From the cell containing the given text, extract its center point as (X, Y) coordinate. 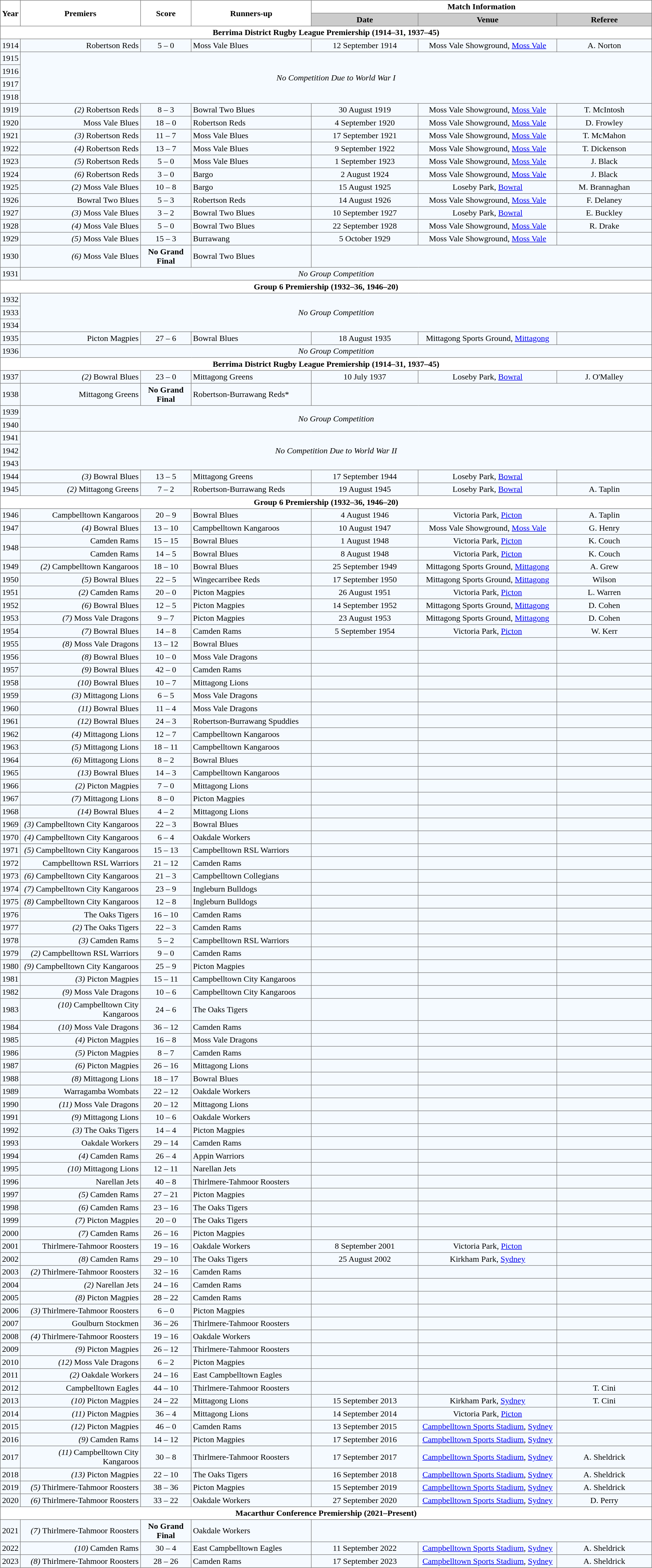
1967 (10, 799)
D. Perry (604, 1500)
2009 (10, 1349)
L. Warren (604, 593)
25 September 1949 (365, 567)
13 – 7 (166, 148)
(6) Thirlmere-Tahmoor Roosters (80, 1500)
14 – 12 (166, 1439)
1974 (10, 889)
(4) Robertson Reds (80, 148)
1941 (10, 438)
42 – 0 (166, 670)
1914 (10, 45)
(8) Campbelltown City Kangaroos (80, 902)
16 – 8 (166, 1040)
26 – 4 (166, 1156)
1992 (10, 1130)
(12) Picton Magpies (80, 1427)
18 August 1935 (365, 338)
(3) Thirlmere-Tahmoor Roosters (80, 1311)
14 – 3 (166, 773)
46 – 0 (166, 1427)
27 September 2020 (365, 1500)
14 – 5 (166, 554)
(8) Picton Magpies (80, 1298)
24 – 22 (166, 1401)
9 – 0 (166, 953)
18 – 17 (166, 1079)
(6) Robertson Reds (80, 174)
(3) Moss Vale Blues (80, 213)
17 September 1921 (365, 136)
8 – 0 (166, 799)
1946 (10, 515)
6 – 0 (166, 1311)
2006 (10, 1311)
18 – 0 (166, 123)
1926 (10, 200)
1973 (10, 876)
8 – 7 (166, 1053)
1945 (10, 489)
Campbelltown Eagles (80, 1388)
40 – 8 (166, 1182)
(9) Mittagong Lions (80, 1117)
7 – 2 (166, 489)
1994 (10, 1156)
1959 (10, 696)
(4) Camden Rams (80, 1156)
(12) Bowral Blues (80, 721)
2016 (10, 1439)
23 – 9 (166, 889)
15 – 13 (166, 850)
15 – 15 (166, 541)
1949 (10, 567)
T. McMahon (604, 136)
7 – 0 (166, 786)
1929 (10, 239)
(2) Bowral Blues (80, 377)
1942 (10, 451)
1986 (10, 1053)
1972 (10, 863)
1936 (10, 351)
(7) Picton Magpies (80, 1221)
Campbelltown Collegians (251, 876)
1968 (10, 811)
1989 (10, 1092)
(8) Thirlmere-Tahmoor Roosters (80, 1561)
1966 (10, 786)
29 – 14 (166, 1143)
4 September 1920 (365, 123)
A. Norton (604, 45)
(9) Moss Vale Dragons (80, 992)
(6) Bowral Blues (80, 605)
1990 (10, 1104)
1996 (10, 1182)
1961 (10, 721)
13 – 10 (166, 528)
Venue (488, 20)
(2) Robertson Reds (80, 110)
2007 (10, 1324)
(6) Moss Vale Blues (80, 256)
26 August 1951 (365, 593)
(5) Bowral Blues (80, 579)
15 – 3 (166, 239)
(4) Campbelltown City Kangaroos (80, 837)
2013 (10, 1401)
28 – 26 (166, 1561)
20 – 9 (166, 515)
1956 (10, 657)
2018 (10, 1475)
Burrawang (251, 239)
1982 (10, 992)
(2) The Oaks Tigers (80, 928)
22 September 1928 (365, 226)
2011 (10, 1375)
1980 (10, 966)
(4) Bowral Blues (80, 528)
30 – 4 (166, 1548)
2015 (10, 1427)
1997 (10, 1195)
1927 (10, 213)
Macarthur Conference Premiership (2021–Present) (326, 1513)
2012 (10, 1388)
13 – 5 (166, 476)
8 August 1948 (365, 554)
(4) Mittagong Lions (80, 734)
(11) Moss Vale Dragons (80, 1104)
(7) Campbelltown City Kangaroos (80, 889)
(5) Mittagong Lions (80, 747)
5 September 1954 (365, 631)
(9) Campbelltown City Kangaroos (80, 966)
1930 (10, 256)
6 – 5 (166, 696)
1995 (10, 1169)
1953 (10, 618)
(2) Narellan Jets (80, 1285)
32 – 16 (166, 1272)
1988 (10, 1079)
(5) Moss Vale Blues (80, 239)
1933 (10, 312)
1921 (10, 136)
8 September 2001 (365, 1246)
16 – 10 (166, 915)
23 August 1953 (365, 618)
2000 (10, 1233)
1948 (10, 547)
27 – 6 (166, 338)
J. O'Malley (604, 377)
1976 (10, 915)
10 July 1937 (365, 377)
38 – 36 (166, 1488)
(8) Camden Rams (80, 1259)
30 August 1919 (365, 110)
1916 (10, 71)
(3) Campbelltown City Kangaroos (80, 825)
F. Delaney (604, 200)
11 September 2022 (365, 1548)
1928 (10, 226)
23 – 0 (166, 377)
(3) Picton Magpies (80, 979)
20 – 12 (166, 1104)
(8) Bowral Blues (80, 657)
1991 (10, 1117)
(5) Campbelltown City Kangaroos (80, 850)
25 August 2002 (365, 1259)
(7) Bowral Blues (80, 631)
14 September 1952 (365, 605)
(10) Bowral Blues (80, 683)
11 – 4 (166, 708)
(14) Bowral Blues (80, 811)
(3) Mittagong Lions (80, 696)
(11) Campbelltown City Kangaroos (80, 1457)
(4) Thirlmere-Tahmoor Roosters (80, 1336)
14 September 2014 (365, 1414)
(10) Mittagong Lions (80, 1169)
28 – 22 (166, 1298)
1955 (10, 644)
13 September 2015 (365, 1427)
2008 (10, 1336)
1999 (10, 1221)
(7) Mittagong Lions (80, 799)
1938 (10, 394)
6 – 4 (166, 837)
(5) Picton Magpies (80, 1053)
(5) Robertson Reds (80, 162)
1951 (10, 593)
15 September 2019 (365, 1488)
1969 (10, 825)
1920 (10, 123)
No Competition Due to World War II (336, 451)
Premiers (80, 13)
1943 (10, 464)
1947 (10, 528)
1979 (10, 953)
4 August 1946 (365, 515)
R. Drake (604, 226)
2021 (10, 1531)
(13) Bowral Blues (80, 773)
10 – 8 (166, 187)
1917 (10, 84)
(9) Picton Magpies (80, 1349)
1934 (10, 325)
T. Dickenson (604, 148)
3 – 2 (166, 213)
12 – 5 (166, 605)
(3) Bowral Blues (80, 476)
15 – 11 (166, 979)
1970 (10, 837)
10 August 1947 (365, 528)
(5) Thirlmere-Tahmoor Roosters (80, 1488)
2019 (10, 1488)
17 September 2016 (365, 1439)
(2) Camden Rams (80, 593)
1923 (10, 162)
1987 (10, 1066)
(6) Camden Rams (80, 1207)
2020 (10, 1500)
Runners-up (251, 13)
1918 (10, 97)
(2) Campbelltown Kangaroos (80, 567)
(9) Bowral Blues (80, 670)
Referee (604, 20)
(7) Thirlmere-Tahmoor Roosters (80, 1531)
13 – 12 (166, 644)
17 September 2023 (365, 1561)
(10) Moss Vale Dragons (80, 1027)
14 August 1926 (365, 200)
24 – 3 (166, 721)
27 – 21 (166, 1195)
Wilson (604, 579)
(10) Campbelltown City Kangaroos (80, 1009)
17 September 1944 (365, 476)
19 August 1945 (365, 489)
1 August 1948 (365, 541)
2022 (10, 1548)
1978 (10, 940)
15 August 1925 (365, 187)
No Competition Due to World War I (336, 78)
1963 (10, 747)
1925 (10, 187)
(2) Mittagong Greens (80, 489)
2005 (10, 1298)
Score (166, 13)
(6) Campbelltown City Kangaroos (80, 876)
(13) Picton Magpies (80, 1475)
1957 (10, 670)
12 – 8 (166, 902)
24 – 6 (166, 1009)
5 – 2 (166, 940)
1958 (10, 683)
1984 (10, 1027)
2001 (10, 1246)
1985 (10, 1040)
W. Kerr (604, 631)
1939 (10, 412)
(11) Bowral Blues (80, 708)
22 – 10 (166, 1475)
2 August 1924 (365, 174)
1952 (10, 605)
1971 (10, 850)
Robertson-Burrawang Reds (251, 489)
2010 (10, 1362)
(4) Picton Magpies (80, 1040)
9 – 7 (166, 618)
Wingecarribee Reds (251, 579)
(2) Campbelltown RSL Warriors (80, 953)
1977 (10, 928)
(3) Camden Rams (80, 940)
30 – 8 (166, 1457)
12 – 11 (166, 1169)
1922 (10, 148)
(2) Picton Magpies (80, 786)
10 – 7 (166, 683)
(7) Camden Rams (80, 1233)
(11) Picton Magpies (80, 1414)
5 October 1929 (365, 239)
(5) Camden Rams (80, 1195)
(10) Picton Magpies (80, 1401)
1964 (10, 760)
(8) Mittagong Lions (80, 1079)
36 – 4 (166, 1414)
G. Henry (604, 528)
21 – 12 (166, 863)
Robertson-Burrawang Reds* (251, 394)
2017 (10, 1457)
(4) Moss Vale Blues (80, 226)
1960 (10, 708)
12 – 7 (166, 734)
1931 (10, 274)
1932 (10, 300)
18 – 11 (166, 747)
23 – 16 (166, 1207)
T. McIntosh (604, 110)
(9) Camden Rams (80, 1439)
(6) Mittagong Lions (80, 760)
3 – 0 (166, 174)
2002 (10, 1259)
1983 (10, 1009)
(10) Camden Rams (80, 1548)
8 – 3 (166, 110)
21 – 3 (166, 876)
1944 (10, 476)
44 – 10 (166, 1388)
1993 (10, 1143)
25 – 9 (166, 966)
1 September 1923 (365, 162)
2023 (10, 1561)
14 – 4 (166, 1130)
1981 (10, 979)
8 – 2 (166, 760)
4 – 2 (166, 811)
Warragamba Wombats (80, 1092)
1975 (10, 902)
10 September 1927 (365, 213)
(7) Moss Vale Dragons (80, 618)
Appin Warriors (251, 1156)
A. Grew (604, 567)
18 – 10 (166, 567)
14 – 8 (166, 631)
1965 (10, 773)
22 – 5 (166, 579)
Year (10, 13)
Robertson-Burrawang Spuddies (251, 721)
(12) Moss Vale Dragons (80, 1362)
1937 (10, 377)
Date (365, 20)
12 September 1914 (365, 45)
17 September 2017 (365, 1457)
(2) Oakdale Workers (80, 1375)
26 – 12 (166, 1349)
15 September 2013 (365, 1401)
M. Brannaghan (604, 187)
(2) Thirlmere-Tahmoor Roosters (80, 1272)
1924 (10, 174)
2003 (10, 1272)
(3) Robertson Reds (80, 136)
(8) Moss Vale Dragons (80, 644)
1954 (10, 631)
1998 (10, 1207)
1915 (10, 58)
11 – 7 (166, 136)
E. Buckley (604, 213)
36 – 26 (166, 1324)
17 September 1950 (365, 579)
2014 (10, 1414)
1950 (10, 579)
16 September 2018 (365, 1475)
(2) Moss Vale Blues (80, 187)
1935 (10, 338)
5 – 3 (166, 200)
6 – 2 (166, 1362)
9 September 1922 (365, 148)
29 – 10 (166, 1259)
1940 (10, 425)
33 – 22 (166, 1500)
10 – 0 (166, 657)
1919 (10, 110)
36 – 12 (166, 1027)
(3) The Oaks Tigers (80, 1130)
22 – 12 (166, 1092)
2004 (10, 1285)
(6) Picton Magpies (80, 1066)
Match Information (481, 7)
D. Frowley (604, 123)
1962 (10, 734)
Goulburn Stockmen (80, 1324)
